Capture the cell that displays the provided text and extract its (x, y) central coordinate. 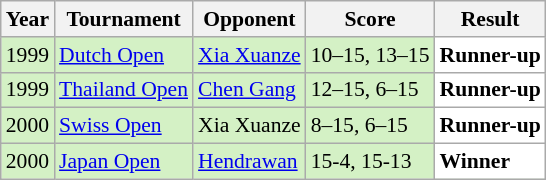
15-4, 15-13 (370, 162)
Opponent (250, 19)
Swiss Open (124, 126)
8–15, 6–15 (370, 126)
Japan Open (124, 162)
Chen Gang (250, 90)
Thailand Open (124, 90)
Dutch Open (124, 55)
Hendrawan (250, 162)
Year (28, 19)
Winner (490, 162)
Result (490, 19)
Tournament (124, 19)
12–15, 6–15 (370, 90)
Score (370, 19)
10–15, 13–15 (370, 55)
